Output the [X, Y] coordinate of the center of the cell containing the given text.  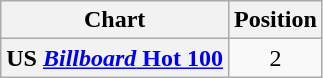
US Billboard Hot 100 [115, 58]
Chart [115, 20]
2 [276, 58]
Position [276, 20]
